Pinpoint the cell where the given text exists, returning its [X, Y] midpoint coordinate. 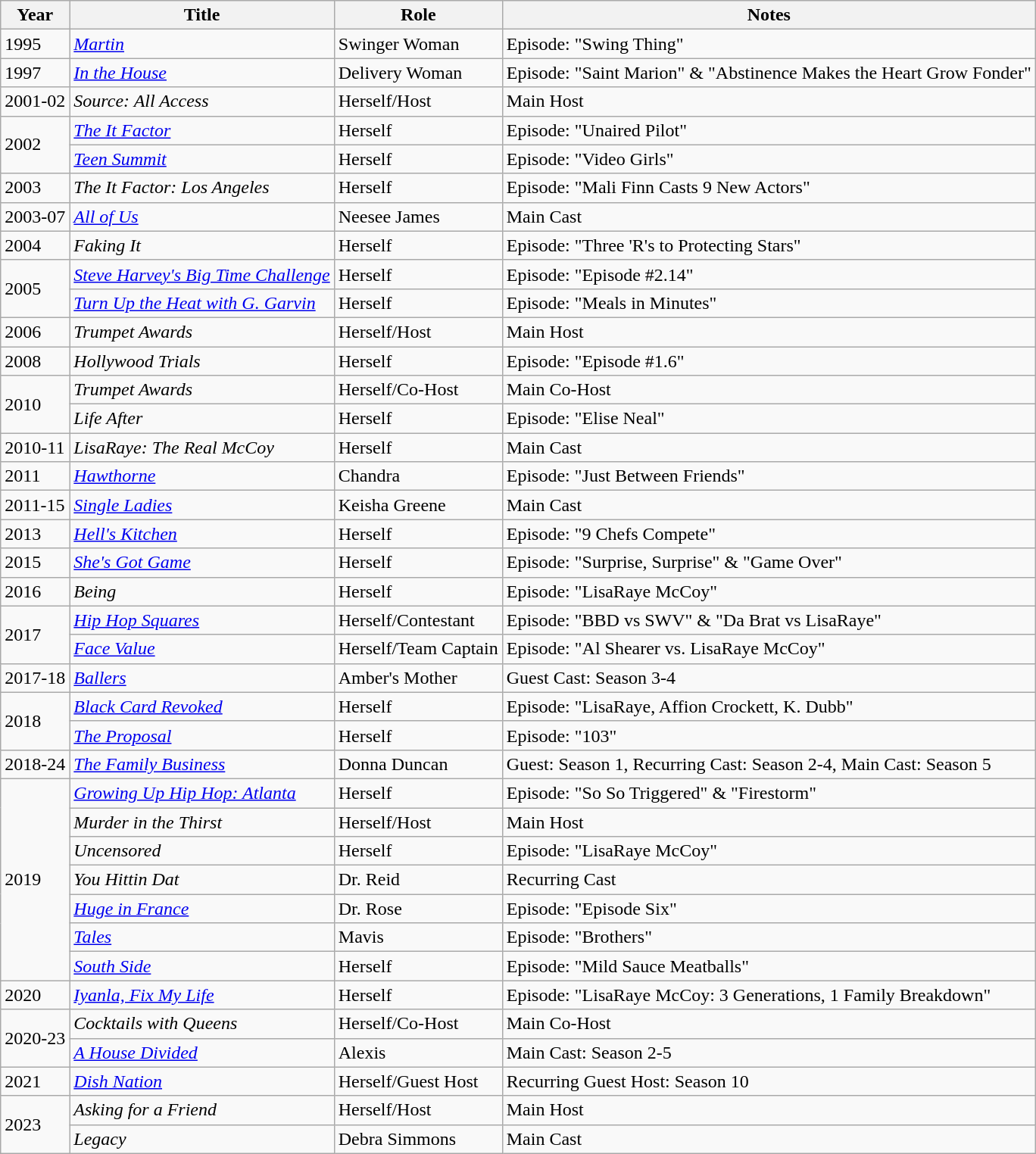
Episode: "Episode Six" [769, 909]
Mavis [418, 937]
Episode: "BBD vs SWV" & "Da Brat vs LisaRaye" [769, 620]
Cocktails with Queens [201, 1024]
Episode: "103" [769, 735]
Hip Hop Squares [201, 620]
Title [201, 15]
Episode: "Brothers" [769, 937]
A House Divided [201, 1053]
Faking It [201, 245]
1995 [35, 44]
The It Factor [201, 130]
Episode: "Video Girls" [769, 159]
Role [418, 15]
Episode: "Swing Thing" [769, 44]
2017-18 [35, 678]
2019 [35, 879]
Teen Summit [201, 159]
Martin [201, 44]
Growing Up Hip Hop: Atlanta [201, 793]
Huge in France [201, 909]
Episode: "Meals in Minutes" [769, 303]
Episode: "Mild Sauce Meatballs" [769, 966]
Episode: "Al Shearer vs. LisaRaye McCoy" [769, 649]
2015 [35, 563]
Debra Simmons [418, 1139]
Murder in the Thirst [201, 822]
Swinger Woman [418, 44]
2010-11 [35, 448]
Herself/Guest Host [418, 1081]
2018 [35, 721]
2001-02 [35, 101]
Episode: "Mali Finn Casts 9 New Actors" [769, 188]
2017 [35, 635]
The Proposal [201, 735]
Episode: "LisaRaye, Affion Crockett, K. Dubb" [769, 706]
Legacy [201, 1139]
Notes [769, 15]
Episode: "Saint Marion" & "Abstinence Makes the Heart Grow Fonder" [769, 73]
2003-07 [35, 217]
Episode: "Unaired Pilot" [769, 130]
Chandra [418, 476]
Turn Up the Heat with G. Garvin [201, 303]
She's Got Game [201, 563]
Episode: "Surprise, Surprise" & "Game Over" [769, 563]
Recurring Cast [769, 880]
Hell's Kitchen [201, 534]
Source: All Access [201, 101]
Dr. Reid [418, 880]
2018-24 [35, 764]
Main Cast: Season 2-5 [769, 1053]
2021 [35, 1081]
The Family Business [201, 764]
Herself/Team Captain [418, 649]
Year [35, 15]
Tales [201, 937]
2008 [35, 361]
Keisha Greene [418, 505]
Episode: "9 Chefs Compete" [769, 534]
Being [201, 591]
Guest: Season 1, Recurring Cast: Season 2-4, Main Cast: Season 5 [769, 764]
Hollywood Trials [201, 361]
Episode: "Three 'R's to Protecting Stars" [769, 245]
The It Factor: Los Angeles [201, 188]
Episode: "So So Triggered" & "Firestorm" [769, 793]
Episode: "Episode #2.14" [769, 274]
In the House [201, 73]
2020-23 [35, 1038]
LisaRaye: The Real McCoy [201, 448]
Episode: "Elise Neal" [769, 419]
Herself/Contestant [418, 620]
Episode: "LisaRaye McCoy: 3 Generations, 1 Family Breakdown" [769, 995]
Black Card Revoked [201, 706]
2002 [35, 145]
Dish Nation [201, 1081]
Asking for a Friend [201, 1110]
You Hittin Dat [201, 880]
2003 [35, 188]
Amber's Mother [418, 678]
Guest Cast: Season 3-4 [769, 678]
All of Us [201, 217]
2016 [35, 591]
2004 [35, 245]
Delivery Woman [418, 73]
Episode: "Just Between Friends" [769, 476]
Alexis [418, 1053]
Episode: "Episode #1.6" [769, 361]
2011-15 [35, 505]
Hawthorne [201, 476]
1997 [35, 73]
2020 [35, 995]
Life After [201, 419]
Single Ladies [201, 505]
Recurring Guest Host: Season 10 [769, 1081]
2006 [35, 332]
Face Value [201, 649]
2023 [35, 1124]
Iyanla, Fix My Life [201, 995]
Steve Harvey's Big Time Challenge [201, 274]
2005 [35, 288]
Ballers [201, 678]
Uncensored [201, 851]
2010 [35, 404]
2011 [35, 476]
South Side [201, 966]
2013 [35, 534]
Donna Duncan [418, 764]
Dr. Rose [418, 909]
Neesee James [418, 217]
